Detect which cell encompasses the target text, then output its (X, Y) center coordinate. 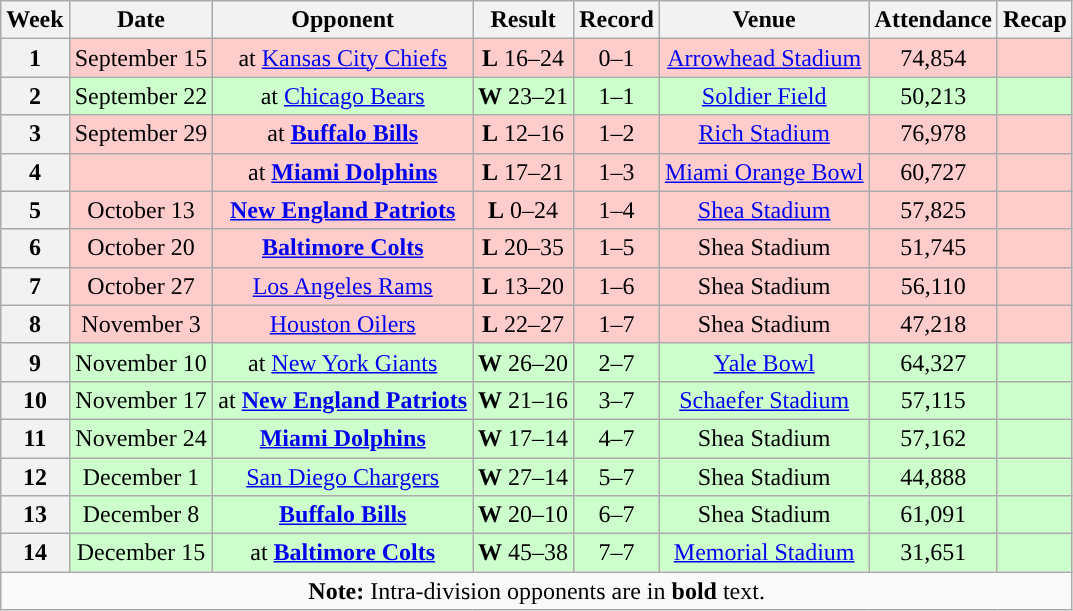
1–1 (617, 96)
Los Angeles Rams (343, 286)
at Baltimore Colts (343, 553)
61,091 (933, 515)
Miami Dolphins (343, 438)
at Kansas City Chiefs (343, 58)
at New York Giants (343, 362)
11 (35, 438)
L 16–24 (524, 58)
at Buffalo Bills (343, 134)
Houston Oilers (343, 324)
Record (617, 20)
at Miami Dolphins (343, 172)
Rich Stadium (764, 134)
44,888 (933, 477)
60,727 (933, 172)
3–7 (617, 400)
Baltimore Colts (343, 248)
October 13 (141, 210)
Date (141, 20)
10 (35, 400)
47,218 (933, 324)
4 (35, 172)
13 (35, 515)
76,978 (933, 134)
L 13–20 (524, 286)
San Diego Chargers (343, 477)
1–7 (617, 324)
Schaefer Stadium (764, 400)
8 (35, 324)
October 20 (141, 248)
Miami Orange Bowl (764, 172)
W 27–14 (524, 477)
57,825 (933, 210)
Recap (1034, 20)
5 (35, 210)
November 24 (141, 438)
September 15 (141, 58)
1–3 (617, 172)
L 17–21 (524, 172)
Venue (764, 20)
57,115 (933, 400)
November 3 (141, 324)
3 (35, 134)
Soldier Field (764, 96)
October 27 (141, 286)
December 8 (141, 515)
September 29 (141, 134)
12 (35, 477)
September 22 (141, 96)
W 17–14 (524, 438)
7–7 (617, 553)
2–7 (617, 362)
6–7 (617, 515)
1 (35, 58)
2 (35, 96)
L 0–24 (524, 210)
1–4 (617, 210)
6 (35, 248)
5–7 (617, 477)
W 26–20 (524, 362)
Memorial Stadium (764, 553)
56,110 (933, 286)
W 45–38 (524, 553)
51,745 (933, 248)
4–7 (617, 438)
64,327 (933, 362)
31,651 (933, 553)
L 22–27 (524, 324)
W 20–10 (524, 515)
0–1 (617, 58)
Attendance (933, 20)
W 23–21 (524, 96)
74,854 (933, 58)
Week (35, 20)
at Chicago Bears (343, 96)
W 21–16 (524, 400)
L 12–16 (524, 134)
Result (524, 20)
Arrowhead Stadium (764, 58)
1–2 (617, 134)
at New England Patriots (343, 400)
1–5 (617, 248)
Note: Intra-division opponents are in bold text. (537, 591)
L 20–35 (524, 248)
7 (35, 286)
November 10 (141, 362)
Opponent (343, 20)
December 15 (141, 553)
1–6 (617, 286)
New England Patriots (343, 210)
Yale Bowl (764, 362)
December 1 (141, 477)
9 (35, 362)
57,162 (933, 438)
50,213 (933, 96)
November 17 (141, 400)
Buffalo Bills (343, 515)
14 (35, 553)
